Extract the [x, y] coordinate from the center of the cell holding the provided text.  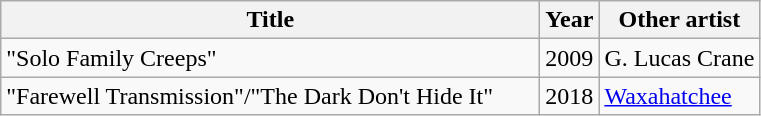
Title [270, 20]
2009 [570, 58]
G. Lucas Crane [680, 58]
"Solo Family Creeps" [270, 58]
Waxahatchee [680, 96]
Year [570, 20]
2018 [570, 96]
"Farewell Transmission"/"The Dark Don't Hide It" [270, 96]
Other artist [680, 20]
